Scan for the cell matching the given text and deliver its [X, Y] coordinate at center. 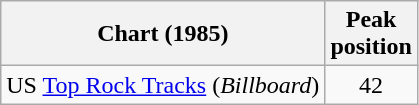
US Top Rock Tracks (Billboard) [163, 85]
Chart (1985) [163, 34]
Peakposition [371, 34]
42 [371, 85]
